Extract the (X, Y) coordinate from the center of the cell holding the provided text.  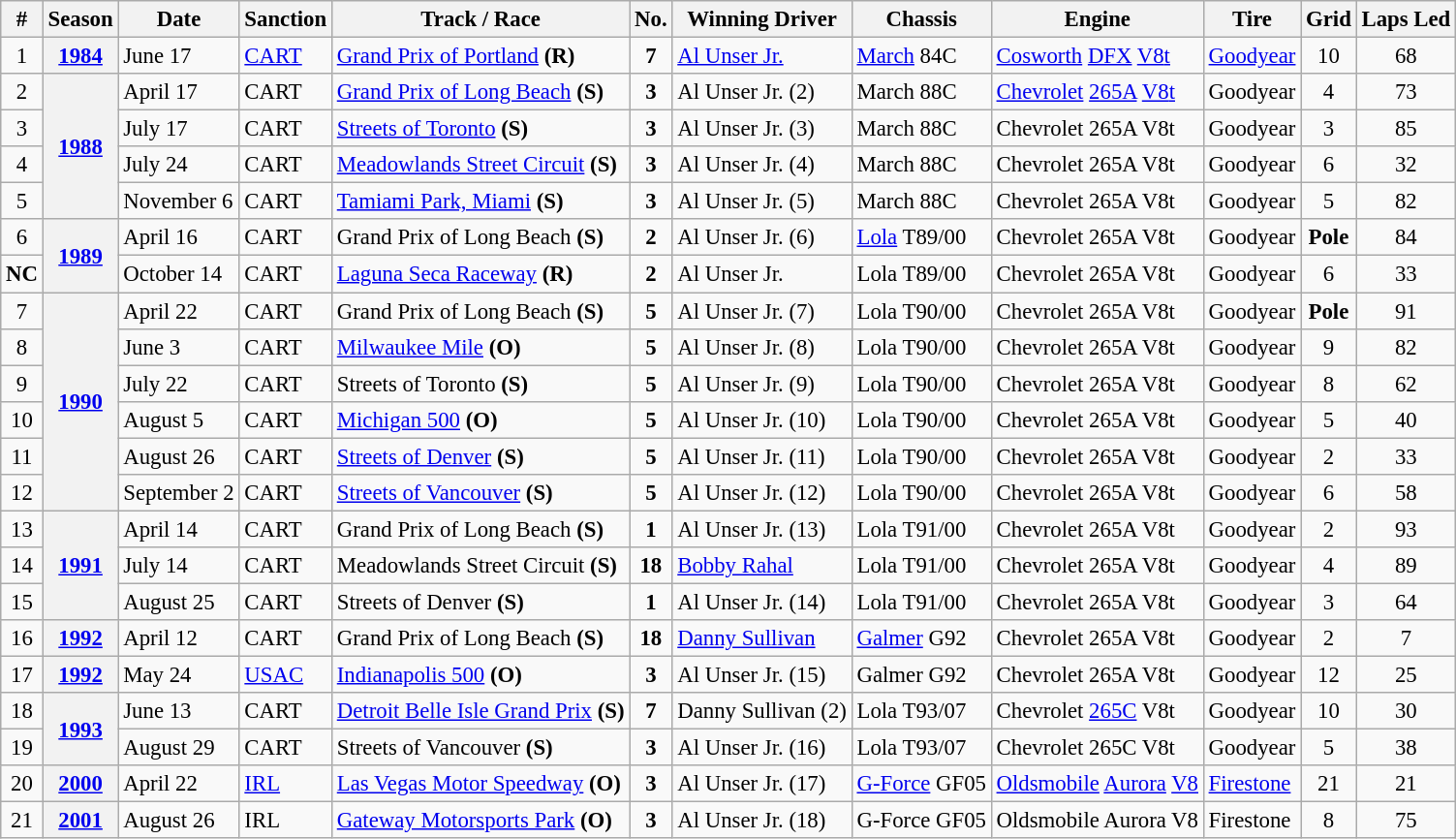
Gateway Motorsports Park (O) (480, 821)
June 3 (178, 347)
Danny Sullivan (761, 638)
93 (1406, 529)
Season (80, 19)
Laps Led (1406, 19)
No. (651, 19)
August 25 (178, 602)
Al Unser Jr. (18) (761, 821)
11 (22, 456)
Al Unser Jr. (13) (761, 529)
Al Unser Jr. (16) (761, 748)
1988 (80, 146)
Detroit Belle Isle Grand Prix (S) (480, 711)
Tamiami Park, Miami (S) (480, 202)
Al Unser Jr. (17) (761, 784)
1993 (80, 729)
Al Unser Jr. (2) (761, 92)
75 (1406, 821)
April 16 (178, 237)
58 (1406, 493)
Milwaukee Mile (O) (480, 347)
1990 (80, 402)
Al Unser Jr. (8) (761, 347)
30 (1406, 711)
November 6 (178, 202)
Las Vegas Motor Speedway (O) (480, 784)
89 (1406, 566)
June 17 (178, 56)
2001 (80, 821)
32 (1406, 165)
16 (22, 638)
July 24 (178, 165)
17 (22, 675)
14 (22, 566)
Bobby Rahal (761, 566)
June 13 (178, 711)
Michigan 500 (O) (480, 419)
Grand Prix of Portland (R) (480, 56)
Danny Sullivan (2) (761, 711)
April 12 (178, 638)
Laguna Seca Raceway (R) (480, 274)
15 (22, 602)
Track / Race (480, 19)
40 (1406, 419)
July 22 (178, 384)
91 (1406, 311)
October 14 (178, 274)
Al Unser Jr. (15) (761, 675)
April 17 (178, 92)
August 29 (178, 748)
20 (22, 784)
1991 (80, 566)
1984 (80, 56)
April 14 (178, 529)
13 (22, 529)
73 (1406, 92)
85 (1406, 129)
July 14 (178, 566)
# (22, 19)
Sanction (285, 19)
March 84C (921, 56)
1989 (80, 256)
July 17 (178, 129)
Al Unser Jr. (6) (761, 237)
Grid (1329, 19)
2000 (80, 784)
Al Unser Jr. (3) (761, 129)
64 (1406, 602)
September 2 (178, 493)
Winning Driver (761, 19)
Indianapolis 500 (O) (480, 675)
Date (178, 19)
August 5 (178, 419)
May 24 (178, 675)
Engine (1097, 19)
Al Unser Jr. (11) (761, 456)
USAC (285, 675)
Al Unser Jr. (14) (761, 602)
68 (1406, 56)
Al Unser Jr. (4) (761, 165)
19 (22, 748)
Al Unser Jr. (7) (761, 311)
62 (1406, 384)
Chassis (921, 19)
Al Unser Jr. (10) (761, 419)
Al Unser Jr. (12) (761, 493)
Al Unser Jr. (5) (761, 202)
Cosworth DFX V8t (1097, 56)
NC (22, 274)
84 (1406, 237)
25 (1406, 675)
Tire (1252, 19)
Al Unser Jr. (9) (761, 384)
38 (1406, 748)
